Provide the (x, y) coordinate of the cell's center where the given text is located.  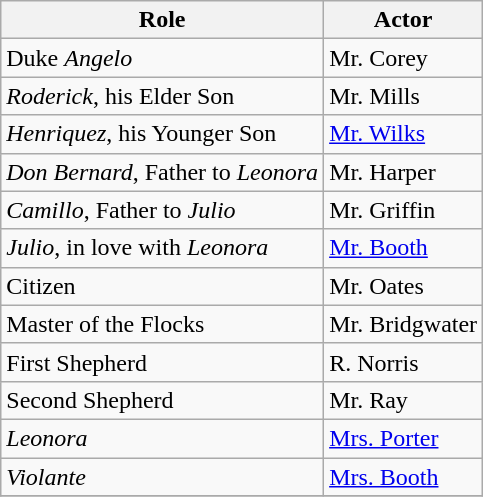
Master of the Flocks (162, 324)
Mr. Booth (404, 248)
Second Shepherd (162, 400)
Mrs. Booth (404, 477)
Mrs. Porter (404, 438)
Camillo, Father to Julio (162, 210)
Citizen (162, 286)
Mr. Mills (404, 96)
Mr. Oates (404, 286)
Julio, in love with Leonora (162, 248)
Henriquez, his Younger Son (162, 134)
Role (162, 20)
Mr. Bridgwater (404, 324)
Mr. Ray (404, 400)
Leonora (162, 438)
Don Bernard, Father to Leonora (162, 172)
Mr. Corey (404, 58)
Mr. Harper (404, 172)
Mr. Wilks (404, 134)
Actor (404, 20)
Violante (162, 477)
Roderick, his Elder Son (162, 96)
Mr. Griffin (404, 210)
R. Norris (404, 362)
First Shepherd (162, 362)
Duke Angelo (162, 58)
